Extract the [X, Y] coordinate from the center of the cell holding the provided text.  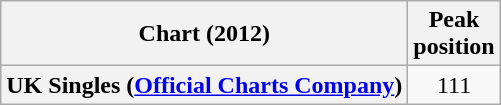
UK Singles (Official Charts Company) [204, 85]
Peakposition [454, 34]
Chart (2012) [204, 34]
111 [454, 85]
